Output the (x, y) coordinate of the center of the cell containing the given text.  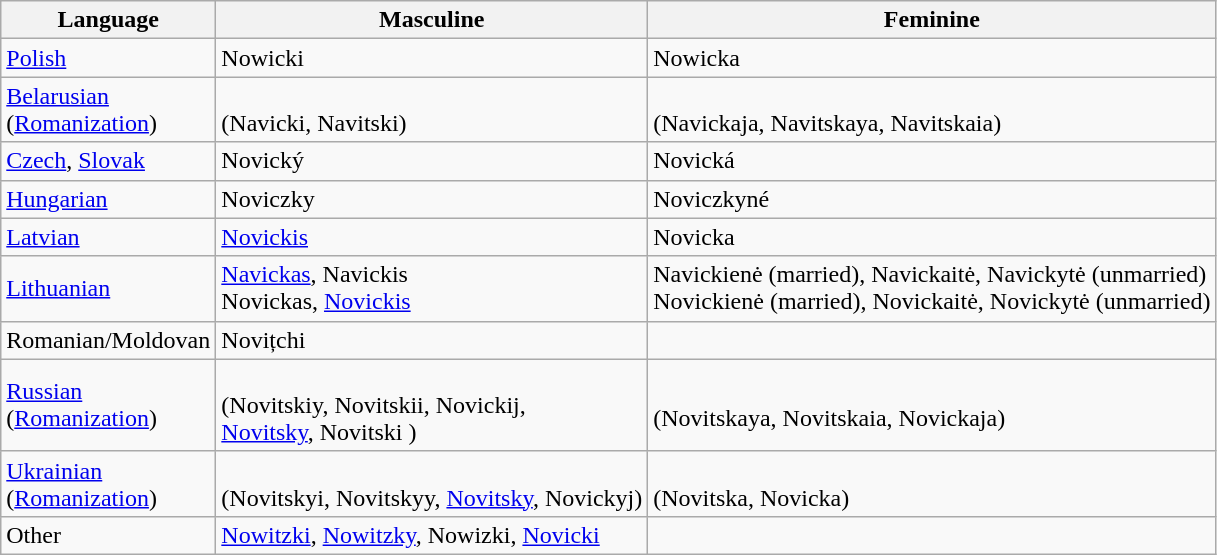
Nowicki (432, 58)
Other (108, 535)
Feminine (932, 20)
Lithuanian (108, 288)
Polish (108, 58)
Czech, Slovak (108, 161)
Nowicka (932, 58)
Language (108, 20)
Novickis (432, 237)
Masculine (432, 20)
Belarusian (Romanization) (108, 110)
Russian (Romanization) (108, 405)
Navickas, Navickis Novickas, Novickis (432, 288)
(Navicki, Navitski) (432, 110)
(Navickaja, Navitskaya, Navitskaia) (932, 110)
(Novitskyi, Novitskyy, Novitsky, Novickyj) (432, 484)
Hungarian (108, 199)
Novický (432, 161)
Noviczkyné (932, 199)
(Novitskaya, Novitskaia, Novickaja) (932, 405)
Navickienė (married), Navickaitė, Navickytė (unmarried) Novickienė (married), Novickaitė, Novickytė (unmarried) (932, 288)
Novițchi (432, 340)
Romanian/Moldovan (108, 340)
Novická (932, 161)
(Novitskiy, Novitskii, Novickij, Novitsky, Novitski ) (432, 405)
Latvian (108, 237)
(Novitska, Novicka) (932, 484)
Nowitzki, Nowitzky, Nowizki, Novicki (432, 535)
Novicka (932, 237)
Noviczky (432, 199)
Ukrainian (Romanization) (108, 484)
